Locate the cell with the specified text and output its [X, Y] center coordinate. 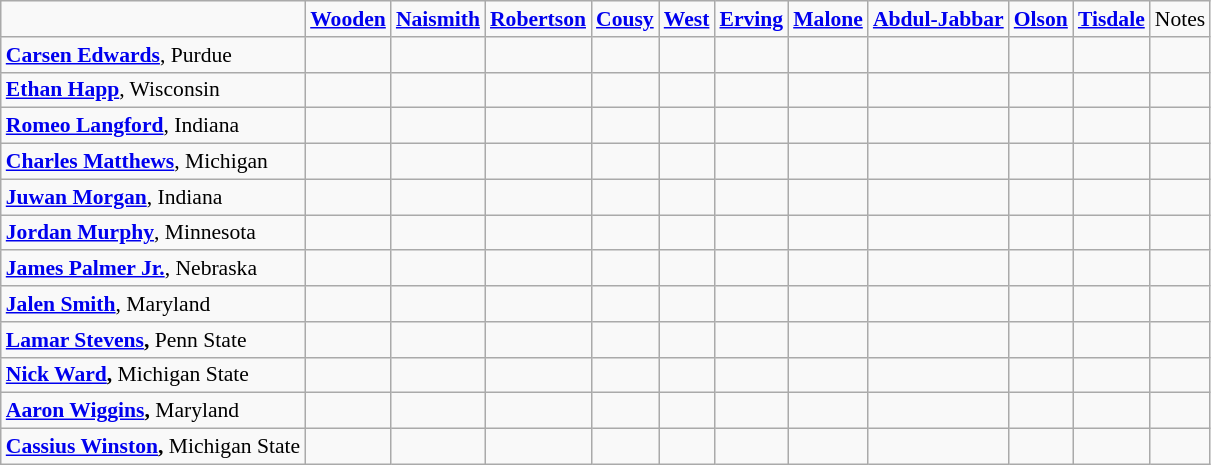
West [687, 19]
Aaron Wiggins, Maryland [153, 411]
Lamar Stevens, Penn State [153, 340]
Ethan Happ, Wisconsin [153, 90]
Malone [828, 19]
Charles Matthews, Michigan [153, 162]
Romeo Langford, Indiana [153, 126]
Erving [751, 19]
Cousy [625, 19]
Robertson [538, 19]
Jordan Murphy, Minnesota [153, 233]
Wooden [348, 19]
Abdul-Jabbar [938, 19]
James Palmer Jr., Nebraska [153, 269]
Olson [1041, 19]
Cassius Winston, Michigan State [153, 447]
Naismith [438, 19]
Juwan Morgan, Indiana [153, 197]
Tisdale [1112, 19]
Nick Ward, Michigan State [153, 375]
Carsen Edwards, Purdue [153, 55]
Jalen Smith, Maryland [153, 304]
Notes [1180, 19]
